Return (x, y) of the center of cell containing provided text 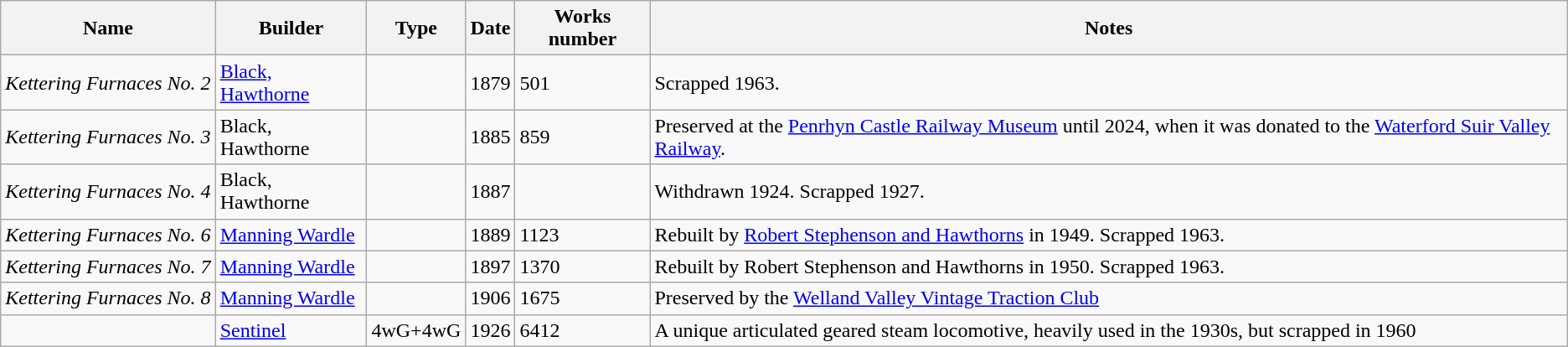
1879 (491, 82)
Date (491, 28)
Sentinel (291, 330)
Kettering Furnaces No. 8 (108, 298)
Kettering Furnaces No. 2 (108, 82)
1123 (583, 235)
Rebuilt by Robert Stephenson and Hawthorns in 1949. Scrapped 1963. (1109, 235)
Works number (583, 28)
Kettering Furnaces No. 7 (108, 267)
1675 (583, 298)
1889 (491, 235)
1885 (491, 137)
A unique articulated geared steam locomotive, heavily used in the 1930s, but scrapped in 1960 (1109, 330)
Notes (1109, 28)
Kettering Furnaces No. 6 (108, 235)
Builder (291, 28)
859 (583, 137)
Kettering Furnaces No. 3 (108, 137)
501 (583, 82)
1906 (491, 298)
4wG+4wG (416, 330)
1926 (491, 330)
1887 (491, 191)
Rebuilt by Robert Stephenson and Hawthorns in 1950. Scrapped 1963. (1109, 267)
Preserved by the Welland Valley Vintage Traction Club (1109, 298)
Scrapped 1963. (1109, 82)
Withdrawn 1924. Scrapped 1927. (1109, 191)
1897 (491, 267)
Kettering Furnaces No. 4 (108, 191)
Name (108, 28)
6412 (583, 330)
Type (416, 28)
Preserved at the Penrhyn Castle Railway Museum until 2024, when it was donated to the Waterford Suir Valley Railway. (1109, 137)
1370 (583, 267)
